Find where the given text appears and provide that cell's center as (X, Y) coordinate. 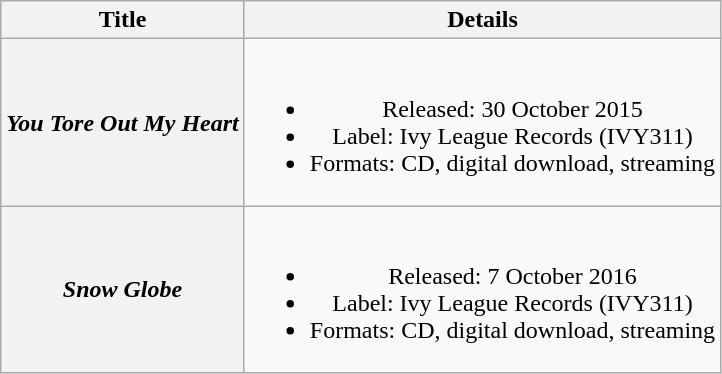
Released: 30 October 2015Label: Ivy League Records (IVY311)Formats: CD, digital download, streaming (482, 122)
Snow Globe (123, 290)
Details (482, 20)
Title (123, 20)
Released: 7 October 2016Label: Ivy League Records (IVY311)Formats: CD, digital download, streaming (482, 290)
You Tore Out My Heart (123, 122)
